Provide the (X, Y) coordinate of the cell's center where the given text is located.  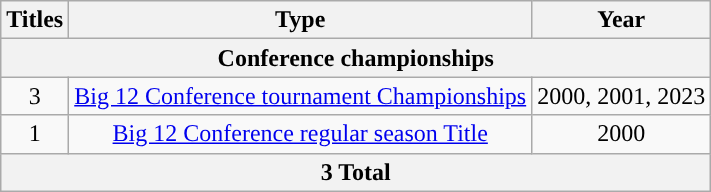
Titles (35, 20)
2000 (622, 134)
2000, 2001, 2023 (622, 96)
3 (35, 96)
Conference championships (356, 58)
1 (35, 134)
Big 12 Conference regular season Title (300, 134)
Big 12 Conference tournament Championships (300, 96)
Type (300, 20)
Year (622, 20)
3 Total (356, 172)
